Provide the [X, Y] coordinate of the cell's center where the given text is located.  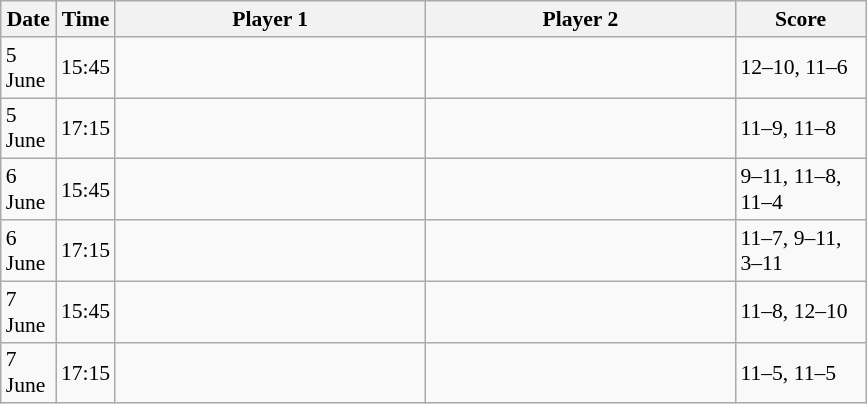
11–7, 9–11, 3–11 [800, 250]
11–5, 11–5 [800, 372]
Date [28, 19]
9–11, 11–8, 11–4 [800, 190]
Player 1 [270, 19]
Score [800, 19]
11–9, 11–8 [800, 128]
12–10, 11–6 [800, 68]
Time [86, 19]
Player 2 [580, 19]
11–8, 12–10 [800, 312]
